Return the (x, y) coordinate for the center point of the cell that contains the specified text.  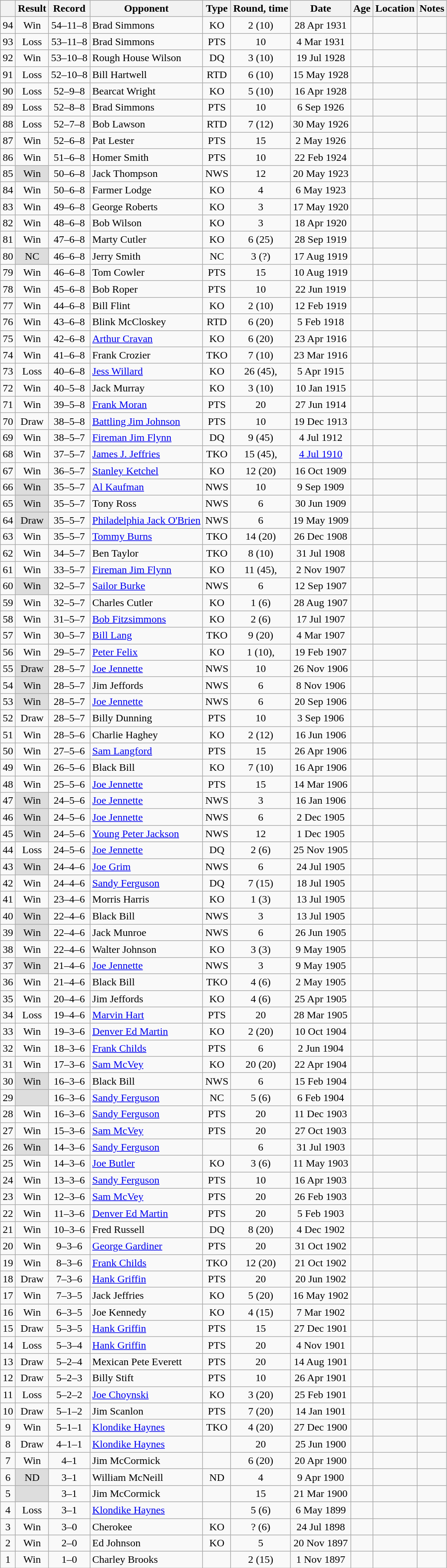
3 (6) (261, 1164)
George Gardiner (147, 1246)
11 May 1903 (321, 1164)
3 (3) (261, 949)
26 (8, 1147)
40–5–8 (69, 388)
8 (10) (261, 553)
20 (20) (261, 1065)
23 (8, 1196)
32 (8, 1048)
10 Aug 1919 (321, 273)
Opponent (147, 9)
89 (8, 108)
54–11–8 (69, 25)
2 Dec 1905 (321, 817)
25 (8, 1164)
61 (8, 570)
42 (8, 883)
7 Mar 1902 (321, 1312)
Bob Roper (147, 289)
21 Oct 1902 (321, 1263)
Bill Lang (147, 636)
Arthur Cravan (147, 339)
36 (8, 982)
16 (8, 1312)
55 (8, 668)
Joe Choynski (147, 1395)
31 Jul 1903 (321, 1147)
Pat Lester (147, 140)
47 (8, 801)
5–3–5 (69, 1329)
3 (?) (261, 256)
23–4–6 (69, 900)
31 (8, 1065)
23 Apr 1916 (321, 339)
19–4–6 (69, 1015)
75 (8, 339)
8 (20) (261, 1229)
92 (8, 58)
Charles Cutler (147, 603)
57 (8, 636)
Tony Ross (147, 504)
Jack Munroe (147, 932)
6 (10) (261, 75)
12–3–6 (69, 1196)
Homer Smith (147, 157)
Sailor Burke (147, 586)
27 Dec 1901 (321, 1329)
25 Nov 1905 (321, 850)
4–1–1 (69, 1444)
43 (8, 867)
13–3–6 (69, 1180)
12 Sep 1907 (321, 586)
26 Apr 1906 (321, 751)
15 May 1928 (321, 75)
7 (12) (261, 124)
5 Feb 1918 (321, 322)
17 Aug 1919 (321, 256)
41 (8, 900)
2 (15) (261, 1560)
Result (32, 9)
38–5–8 (69, 421)
71 (8, 404)
Date (321, 9)
93 (8, 42)
30 May 1926 (321, 124)
Morris Harris (147, 900)
20–4–6 (69, 998)
19 Jul 1928 (321, 58)
33–5–7 (69, 570)
81 (8, 240)
Mexican Pete Everett (147, 1362)
Type (217, 9)
4 Jul 1912 (321, 437)
30 (8, 1081)
52–7–8 (69, 124)
11 (8, 1395)
Stanley Ketchel (147, 470)
9 (45) (261, 437)
47–6–8 (69, 240)
George Roberts (147, 207)
26 Apr 1901 (321, 1378)
Location (395, 9)
Joe Butler (147, 1164)
26 Dec 1908 (321, 537)
40–6–8 (69, 372)
Bob Fitzsimmons (147, 619)
2 Jun 1904 (321, 1048)
Young Peter Jackson (147, 834)
Marvin Hart (147, 1015)
48 (8, 784)
6 May 1899 (321, 1510)
31 Jul 1908 (321, 553)
37–5–7 (69, 454)
78 (8, 289)
28–5–6 (69, 735)
4 Jul 1910 (321, 454)
53 (8, 701)
Jess Willard (147, 372)
56 (8, 652)
16 Jun 1906 (321, 735)
7 (15) (261, 883)
2 Nov 1907 (321, 570)
5 Apr 1915 (321, 372)
4 Nov 1901 (321, 1345)
77 (8, 306)
53–11–8 (69, 42)
17 Jul 1907 (321, 619)
29–5–7 (69, 652)
9 (8, 1428)
24 Jul 1898 (321, 1526)
7–3–6 (69, 1279)
4 Mar 1907 (321, 636)
20 Sep 1906 (321, 701)
25–5–6 (69, 784)
80 (8, 256)
22 Feb 1924 (321, 157)
1 (8, 1560)
Tom Cowler (147, 273)
15 (45), (261, 454)
91 (8, 75)
Record (69, 9)
16 Apr 1906 (321, 768)
16 Jan 1906 (321, 801)
26–5–6 (69, 768)
5 (10) (261, 91)
15–3–6 (69, 1131)
19 Feb 1907 (321, 652)
29 (8, 1098)
12 Feb 1919 (321, 306)
Jerry Smith (147, 256)
76 (8, 322)
Bob Wilson (147, 223)
Tommy Burns (147, 537)
88 (8, 124)
28 Apr 1931 (321, 25)
50 (8, 751)
4 (15) (261, 1312)
43–6–8 (69, 322)
Cherokee (147, 1526)
74 (8, 355)
6 (25) (261, 240)
49–6–8 (69, 207)
18–3–6 (69, 1048)
26 Jun 1905 (321, 932)
44–6–8 (69, 306)
2 (8, 1543)
27 Jun 1914 (321, 404)
2–0 (69, 1543)
52–6–8 (69, 140)
25 Jun 1900 (321, 1444)
Bob Lawson (147, 124)
49 (8, 768)
Blink McCloskey (147, 322)
Billy Dunning (147, 718)
Billy Stift (147, 1378)
3 Sep 1906 (321, 718)
26 Feb 1903 (321, 1196)
Ben Taylor (147, 553)
13 (8, 1362)
67 (8, 470)
Frank Crozier (147, 355)
16 May 1902 (321, 1296)
16 Oct 1909 (321, 470)
30–5–7 (69, 636)
Charlie Haghey (147, 735)
19 May 1909 (321, 520)
33 (8, 1032)
11–3–6 (69, 1213)
14 Aug 1901 (321, 1362)
Age (362, 9)
11 Dec 1903 (321, 1114)
6–3–5 (69, 1312)
26 (45), (261, 372)
Bearcat Wright (147, 91)
5–3–4 (69, 1345)
Frank Moran (147, 404)
38–5–7 (69, 437)
1 (3) (261, 900)
Round, time (261, 9)
Rough House Wilson (147, 58)
28 (8, 1114)
22 Jun 1919 (321, 289)
39–5–8 (69, 404)
4 Dec 1902 (321, 1229)
46 (8, 817)
6 Sep 1926 (321, 108)
31 Oct 1902 (321, 1246)
20 Jun 1902 (321, 1279)
8 Nov 1906 (321, 685)
41–6–8 (69, 355)
20 Nov 1897 (321, 1543)
28 Sep 1919 (321, 240)
Joe Kennedy (147, 1312)
52–10–8 (69, 75)
Bill Flint (147, 306)
Battling Jim Johnson (147, 421)
19 (8, 1263)
Jack Murray (147, 388)
63 (8, 537)
69 (8, 437)
William McNeill (147, 1477)
45–6–8 (69, 289)
30 Jun 1909 (321, 504)
5–1–1 (69, 1428)
18 (8, 1279)
20 Apr 1900 (321, 1460)
25 Feb 1901 (321, 1395)
1 (6) (261, 603)
28 Mar 1905 (321, 1015)
19 Dec 1913 (321, 421)
14 Mar 1906 (321, 784)
James J. Jeffries (147, 454)
14 Jan 1901 (321, 1411)
27 (8, 1131)
31–5–7 (69, 619)
Farmer Lodge (147, 190)
66 (8, 487)
Peter Felix (147, 652)
51 (8, 735)
7–3–5 (69, 1296)
20 May 1923 (321, 173)
64 (8, 520)
27 Dec 1900 (321, 1428)
79 (8, 273)
73 (8, 372)
39 (8, 932)
10 Jan 1915 (321, 388)
1 (10), (261, 652)
58 (8, 619)
16 Apr 1903 (321, 1180)
85 (8, 173)
1–0 (69, 1560)
2 May 1905 (321, 982)
62 (8, 553)
34–5–7 (69, 553)
14 (8, 1345)
9–3–6 (69, 1246)
5–2–4 (69, 1362)
9 (20) (261, 636)
72 (8, 388)
Sam Langford (147, 751)
5–2–3 (69, 1378)
Joe Grim (147, 867)
8–3–6 (69, 1263)
17 (8, 1296)
82 (8, 223)
Notes (432, 9)
22 (8, 1213)
16 Apr 1928 (321, 91)
45 (8, 834)
2 May 1926 (321, 140)
21 (8, 1229)
22 Apr 1904 (321, 1065)
4 Mar 1931 (321, 42)
59 (8, 603)
42–6–8 (69, 339)
3 (20) (261, 1395)
27–5–6 (69, 751)
4–1 (69, 1460)
6 Feb 1904 (321, 1098)
Ed Johnson (147, 1543)
9 Apr 1900 (321, 1477)
Marty Cutler (147, 240)
2 (12) (261, 735)
Jack Jeffries (147, 1296)
23 Mar 1916 (321, 355)
87 (8, 140)
Walter Johnson (147, 949)
11 (45), (261, 570)
7 (20) (261, 1411)
14 (20) (261, 537)
60 (8, 586)
Bill Hartwell (147, 75)
26 Nov 1906 (321, 668)
17–3–6 (69, 1065)
37 (8, 965)
70 (8, 421)
Jim Scanlon (147, 1411)
84 (8, 190)
44 (8, 850)
7 (8, 1460)
? (6) (261, 1526)
5 (20) (261, 1296)
38 (8, 949)
Fred Russell (147, 1229)
83 (8, 207)
21 Mar 1900 (321, 1493)
5 Feb 1903 (321, 1213)
27 Oct 1903 (321, 1131)
10–3–6 (69, 1229)
5–2–2 (69, 1395)
40 (8, 916)
Jack Thompson (147, 173)
52–9–8 (69, 91)
15 Feb 1904 (321, 1081)
24 Jul 1905 (321, 867)
2 (20) (261, 1032)
Charley Brooks (147, 1560)
5–1–2 (69, 1411)
65 (8, 504)
9 Sep 1909 (321, 487)
54 (8, 685)
24 (8, 1180)
19–3–6 (69, 1032)
51–6–8 (69, 157)
25 Apr 1905 (321, 998)
52–8–8 (69, 108)
94 (8, 25)
34 (8, 1015)
Al Kaufman (147, 487)
52 (8, 718)
28 Aug 1907 (321, 603)
68 (8, 454)
8 (8, 1444)
18 Apr 1920 (321, 223)
10 Oct 1904 (321, 1032)
4 (20) (261, 1428)
1 Nov 1897 (321, 1560)
18 Jul 1905 (321, 883)
48–6–8 (69, 223)
Philadelphia Jack O'Brien (147, 520)
90 (8, 91)
17 May 1920 (321, 207)
3–0 (69, 1526)
6 May 1923 (321, 190)
53–10–8 (69, 58)
36–5–7 (69, 470)
35 (8, 998)
1 Dec 1905 (321, 834)
86 (8, 157)
